Provide the (x, y) coordinate of the cell's center where the given text is located.  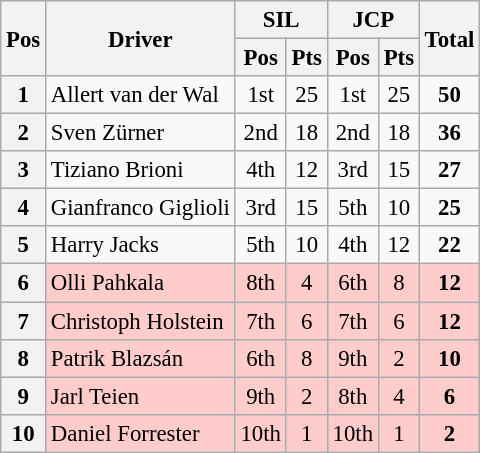
22 (449, 245)
Total (449, 38)
9 (24, 396)
Harry Jacks (141, 245)
3 (24, 170)
Jarl Teien (141, 396)
50 (449, 95)
27 (449, 170)
7 (24, 321)
Allert van der Wal (141, 95)
Christoph Holstein (141, 321)
Patrik Blazsán (141, 358)
36 (449, 133)
Driver (141, 38)
SIL (281, 20)
5 (24, 245)
Sven Zürner (141, 133)
Gianfranco Giglioli (141, 208)
JCP (373, 20)
Tiziano Brioni (141, 170)
Olli Pahkala (141, 283)
Daniel Forrester (141, 433)
